Locate the cell with the specified text and output its (x, y) center coordinate. 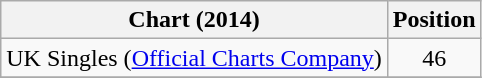
46 (434, 58)
Position (434, 20)
Chart (2014) (194, 20)
UK Singles (Official Charts Company) (194, 58)
